Identify which cell holds the provided text, then report its [x, y] central coordinate. 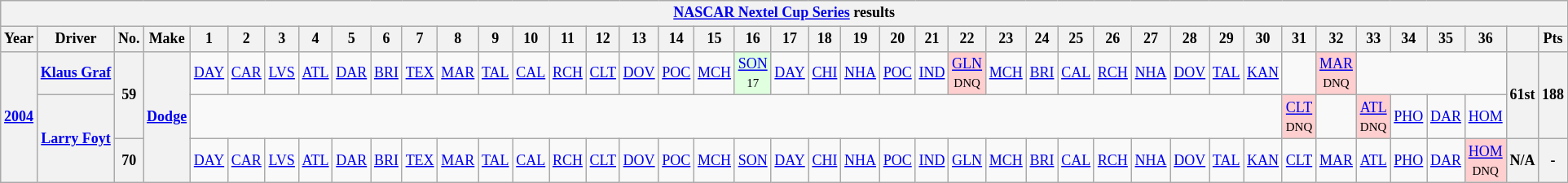
21 [932, 39]
No. [129, 39]
36 [1485, 39]
NASCAR Nextel Cup Series results [784, 13]
32 [1337, 39]
Pts [1553, 39]
- [1553, 160]
25 [1076, 39]
10 [531, 39]
20 [897, 39]
2004 [20, 117]
HOMDNQ [1485, 160]
70 [129, 160]
18 [825, 39]
61st [1522, 94]
HOM [1485, 117]
188 [1553, 94]
SON [753, 160]
Year [20, 39]
MARDNQ [1337, 73]
7 [420, 39]
1 [209, 39]
16 [753, 39]
34 [1408, 39]
9 [496, 39]
27 [1151, 39]
19 [861, 39]
Larry Foyt [75, 138]
8 [458, 39]
13 [639, 39]
29 [1227, 39]
23 [1006, 39]
11 [568, 39]
ATLDNQ [1373, 117]
33 [1373, 39]
Make [167, 39]
59 [129, 94]
35 [1446, 39]
28 [1190, 39]
GLNDNQ [967, 73]
24 [1042, 39]
2 [246, 39]
GLN [967, 160]
N/A [1522, 160]
6 [386, 39]
CLTDNQ [1299, 117]
26 [1112, 39]
30 [1263, 39]
4 [315, 39]
14 [676, 39]
12 [603, 39]
17 [790, 39]
31 [1299, 39]
Driver [75, 39]
5 [352, 39]
SON17 [753, 73]
3 [282, 39]
Dodge [167, 117]
Klaus Graf [75, 73]
15 [715, 39]
22 [967, 39]
